Detect which cell encompasses the target text, then output its (x, y) center coordinate. 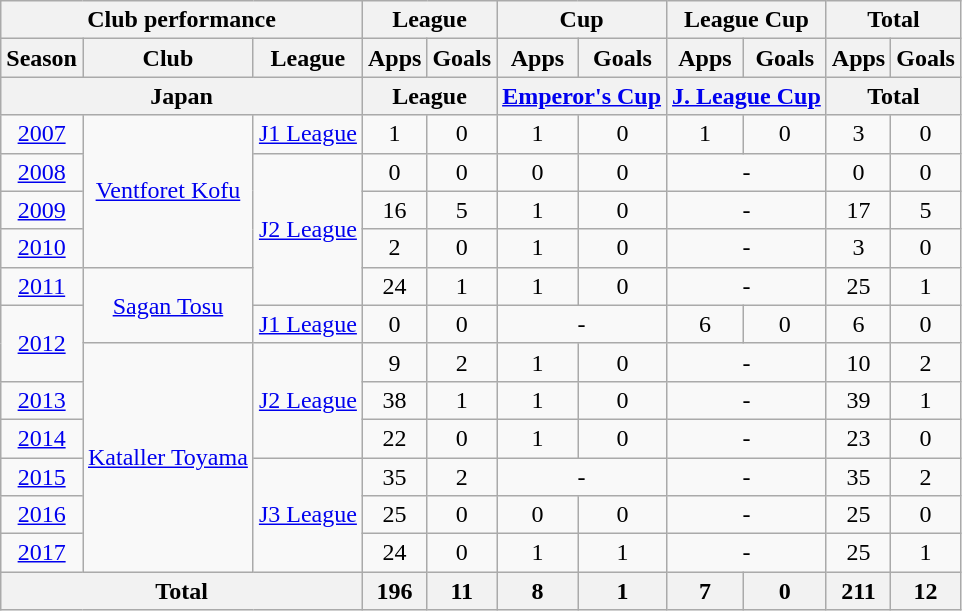
2009 (42, 210)
2011 (42, 286)
Club performance (182, 20)
J. League Cup (747, 96)
2015 (42, 477)
2007 (42, 134)
2013 (42, 400)
League Cup (747, 20)
22 (394, 438)
Club (168, 58)
Emperor's Cup (582, 96)
196 (394, 591)
Japan (182, 96)
Kataller Toyama (168, 457)
23 (858, 438)
17 (858, 210)
2012 (42, 343)
38 (394, 400)
Season (42, 58)
10 (858, 362)
211 (858, 591)
2008 (42, 172)
Sagan Tosu (168, 305)
39 (858, 400)
16 (394, 210)
2014 (42, 438)
Cup (582, 20)
12 (926, 591)
7 (706, 591)
9 (394, 362)
2016 (42, 515)
Ventforet Kofu (168, 191)
J3 League (308, 515)
2017 (42, 553)
8 (538, 591)
2010 (42, 248)
11 (462, 591)
